Search for the cell housing the specified text and yield its (X, Y) center coordinate. 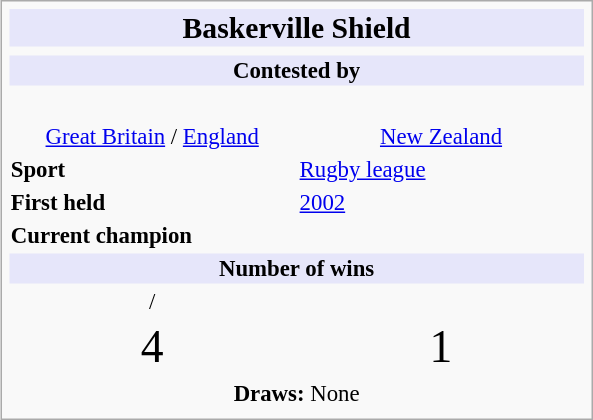
4 (152, 348)
Current champion (152, 236)
Rugby league (441, 170)
First held (152, 203)
/ (152, 302)
1 (441, 348)
Great Britain / England (152, 137)
Number of wins (296, 269)
Baskerville Shield (296, 28)
New Zealand (441, 137)
2002 (441, 203)
Sport (152, 170)
Contested by (296, 71)
Draws: None (296, 393)
